Scan for the cell matching the given text and deliver its (x, y) coordinate at center. 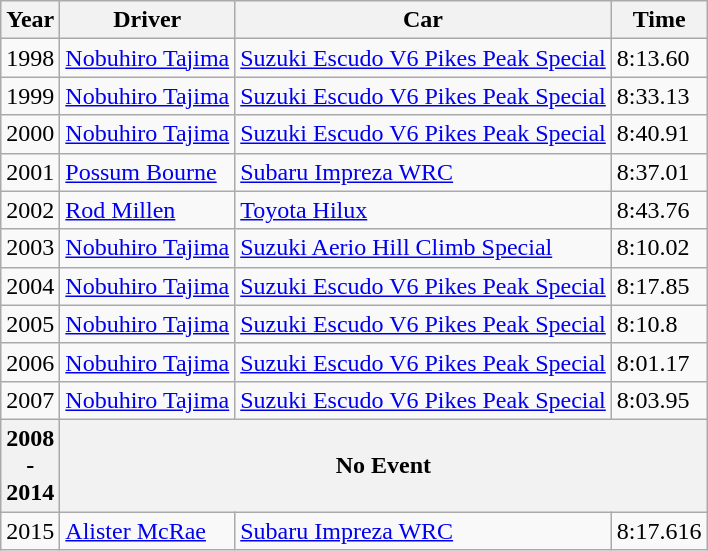
2007 (30, 400)
8:40.91 (659, 134)
Driver (148, 20)
1998 (30, 58)
2005 (30, 324)
2008-2014 (30, 465)
2006 (30, 362)
8:01.17 (659, 362)
8:43.76 (659, 210)
8:03.95 (659, 400)
8:10.8 (659, 324)
2001 (30, 172)
No Event (384, 465)
Rod Millen (148, 210)
2000 (30, 134)
8:10.02 (659, 248)
8:13.60 (659, 58)
Suzuki Aerio Hill Climb Special (424, 248)
8:33.13 (659, 96)
2002 (30, 210)
2003 (30, 248)
Time (659, 20)
8:17.616 (659, 531)
Car (424, 20)
8:37.01 (659, 172)
Alister McRae (148, 531)
Possum Bourne (148, 172)
2004 (30, 286)
2015 (30, 531)
Toyota Hilux (424, 210)
1999 (30, 96)
Year (30, 20)
8:17.85 (659, 286)
